Pinpoint the cell where the given text exists, returning its [x, y] midpoint coordinate. 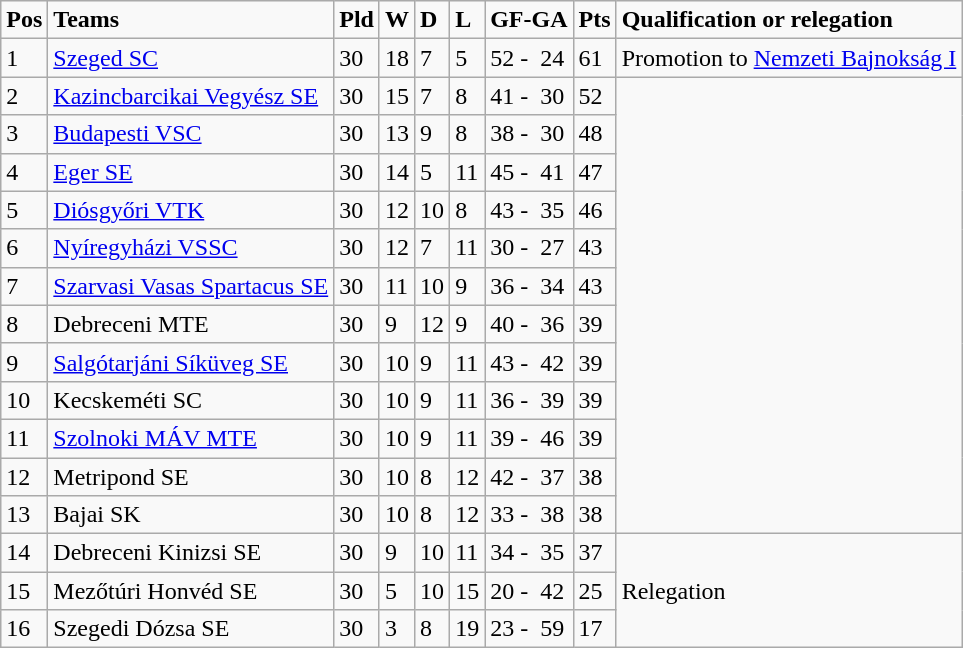
Szeged SC [191, 58]
42 - 37 [529, 477]
45 - 41 [529, 172]
61 [594, 58]
Kazincbarcikai Vegyész SE [191, 96]
47 [594, 172]
48 [594, 134]
41 - 30 [529, 96]
19 [468, 629]
Szolnoki MÁV MTE [191, 438]
25 [594, 591]
38 - 30 [529, 134]
18 [396, 58]
52 - 24 [529, 58]
Promotion to Nemzeti Bajnokság I [789, 58]
Szarvasi Vasas Spartacus SE [191, 286]
36 - 34 [529, 286]
36 - 39 [529, 400]
Qualification or relegation [789, 20]
Metripond SE [191, 477]
Kecskeméti SC [191, 400]
20 - 42 [529, 591]
34 - 35 [529, 553]
37 [594, 553]
Budapesti VSC [191, 134]
6 [24, 248]
30 - 27 [529, 248]
Bajai SK [191, 515]
1 [24, 58]
Salgótarjáni Síküveg SE [191, 362]
52 [594, 96]
L [468, 20]
Teams [191, 20]
GF-GA [529, 20]
D [432, 20]
Debreceni Kinizsi SE [191, 553]
Pos [24, 20]
43 - 42 [529, 362]
W [396, 20]
16 [24, 629]
33 - 38 [529, 515]
Szegedi Dózsa SE [191, 629]
Pts [594, 20]
43 - 35 [529, 210]
2 [24, 96]
Diósgyőri VTK [191, 210]
23 - 59 [529, 629]
46 [594, 210]
Debreceni MTE [191, 324]
Eger SE [191, 172]
17 [594, 629]
40 - 36 [529, 324]
39 - 46 [529, 438]
Mezőtúri Honvéd SE [191, 591]
Nyíregyházi VSSC [191, 248]
4 [24, 172]
Pld [357, 20]
Relegation [789, 591]
